Provide the (X, Y) coordinate of the cell's center where the given text is located.  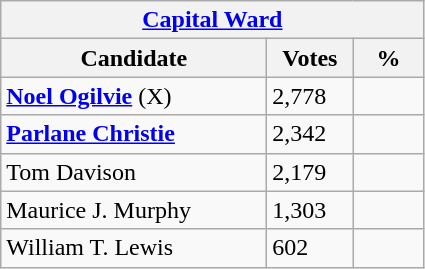
1,303 (310, 210)
Tom Davison (134, 172)
Parlane Christie (134, 134)
Candidate (134, 58)
2,179 (310, 172)
Maurice J. Murphy (134, 210)
2,778 (310, 96)
Capital Ward (212, 20)
Noel Ogilvie (X) (134, 96)
2,342 (310, 134)
William T. Lewis (134, 248)
602 (310, 248)
Votes (310, 58)
% (388, 58)
